From the cell containing the given text, extract its center point as [X, Y] coordinate. 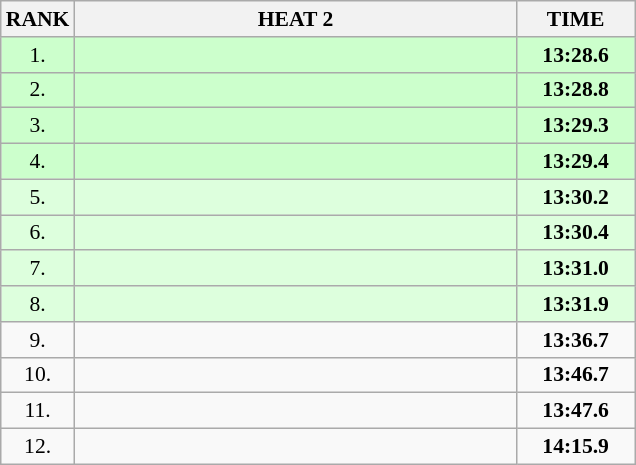
RANK [38, 19]
13:29.4 [576, 162]
13:47.6 [576, 411]
13:30.2 [576, 197]
HEAT 2 [295, 19]
13:29.3 [576, 126]
1. [38, 55]
TIME [576, 19]
6. [38, 233]
13:36.7 [576, 340]
13:28.6 [576, 55]
7. [38, 269]
9. [38, 340]
13:46.7 [576, 375]
11. [38, 411]
4. [38, 162]
13:31.9 [576, 304]
8. [38, 304]
13:28.8 [576, 90]
13:31.0 [576, 269]
10. [38, 375]
3. [38, 126]
5. [38, 197]
2. [38, 90]
12. [38, 447]
13:30.4 [576, 233]
14:15.9 [576, 447]
